Locate the cell with the specified text and output its [x, y] center coordinate. 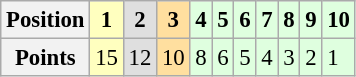
7 [267, 20]
Position [46, 20]
Points [46, 58]
15 [106, 58]
9 [311, 20]
12 [140, 58]
